From the cell containing the given text, extract its center point as [X, Y] coordinate. 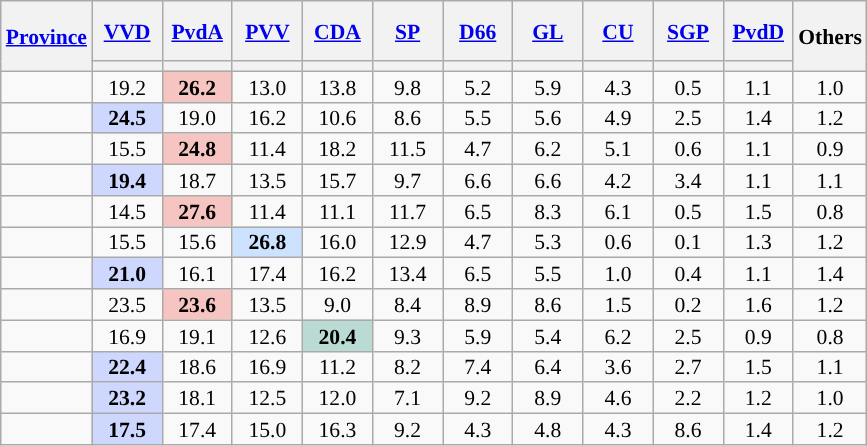
6.4 [548, 366]
Province [46, 36]
8.3 [548, 212]
15.6 [197, 242]
CU [618, 31]
19.4 [127, 180]
13.0 [267, 86]
26.2 [197, 86]
4.2 [618, 180]
5.6 [548, 118]
23.2 [127, 398]
13.8 [337, 86]
SGP [688, 31]
9.8 [408, 86]
PvdA [197, 31]
11.2 [337, 366]
12.9 [408, 242]
VVD [127, 31]
0.4 [688, 274]
4.8 [548, 430]
7.1 [408, 398]
7.4 [478, 366]
27.6 [197, 212]
PVV [267, 31]
19.2 [127, 86]
13.4 [408, 274]
19.1 [197, 336]
2.2 [688, 398]
4.9 [618, 118]
26.8 [267, 242]
11.5 [408, 150]
16.0 [337, 242]
16.3 [337, 430]
2.7 [688, 366]
12.0 [337, 398]
GL [548, 31]
5.3 [548, 242]
1.6 [758, 304]
12.5 [267, 398]
24.8 [197, 150]
CDA [337, 31]
11.7 [408, 212]
3.6 [618, 366]
12.6 [267, 336]
6.1 [618, 212]
15.7 [337, 180]
9.3 [408, 336]
14.5 [127, 212]
4.6 [618, 398]
8.2 [408, 366]
18.1 [197, 398]
18.6 [197, 366]
D66 [478, 31]
20.4 [337, 336]
17.5 [127, 430]
10.6 [337, 118]
15.0 [267, 430]
21.0 [127, 274]
PvdD [758, 31]
9.0 [337, 304]
3.4 [688, 180]
18.2 [337, 150]
0.2 [688, 304]
18.7 [197, 180]
19.0 [197, 118]
0.1 [688, 242]
1.3 [758, 242]
SP [408, 31]
23.5 [127, 304]
22.4 [127, 366]
Others [830, 36]
5.4 [548, 336]
5.2 [478, 86]
16.1 [197, 274]
9.7 [408, 180]
11.1 [337, 212]
5.1 [618, 150]
24.5 [127, 118]
23.6 [197, 304]
8.4 [408, 304]
